Provide the (X, Y) coordinate of the cell's center where the given text is located.  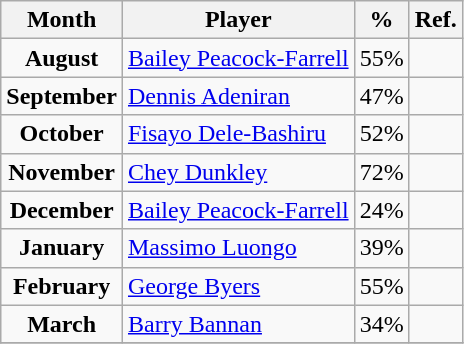
39% (382, 248)
Player (238, 20)
March (62, 324)
34% (382, 324)
October (62, 134)
Dennis Adeniran (238, 96)
72% (382, 172)
September (62, 96)
January (62, 248)
November (62, 172)
George Byers (238, 286)
% (382, 20)
December (62, 210)
Massimo Luongo (238, 248)
Ref. (436, 20)
52% (382, 134)
Fisayo Dele-Bashiru (238, 134)
Chey Dunkley (238, 172)
Month (62, 20)
August (62, 58)
24% (382, 210)
February (62, 286)
47% (382, 96)
Barry Bannan (238, 324)
